Search for the cell housing the specified text and yield its [X, Y] center coordinate. 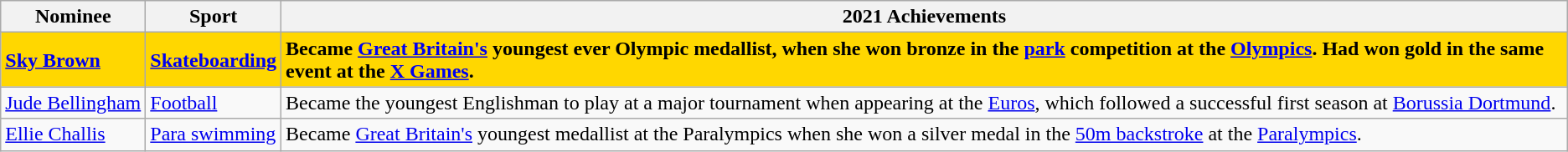
Became Great Britain's youngest medallist at the Paralympics when she won a silver medal in the 50m backstroke at the Paralympics. [925, 134]
Sky Brown [74, 60]
Nominee [74, 17]
Jude Bellingham [74, 103]
2021 Achievements [925, 17]
Ellie Challis [74, 134]
Para swimming [214, 134]
Football [214, 103]
Sport [214, 17]
Skateboarding [214, 60]
